Pinpoint the cell where the given text exists, returning its [X, Y] midpoint coordinate. 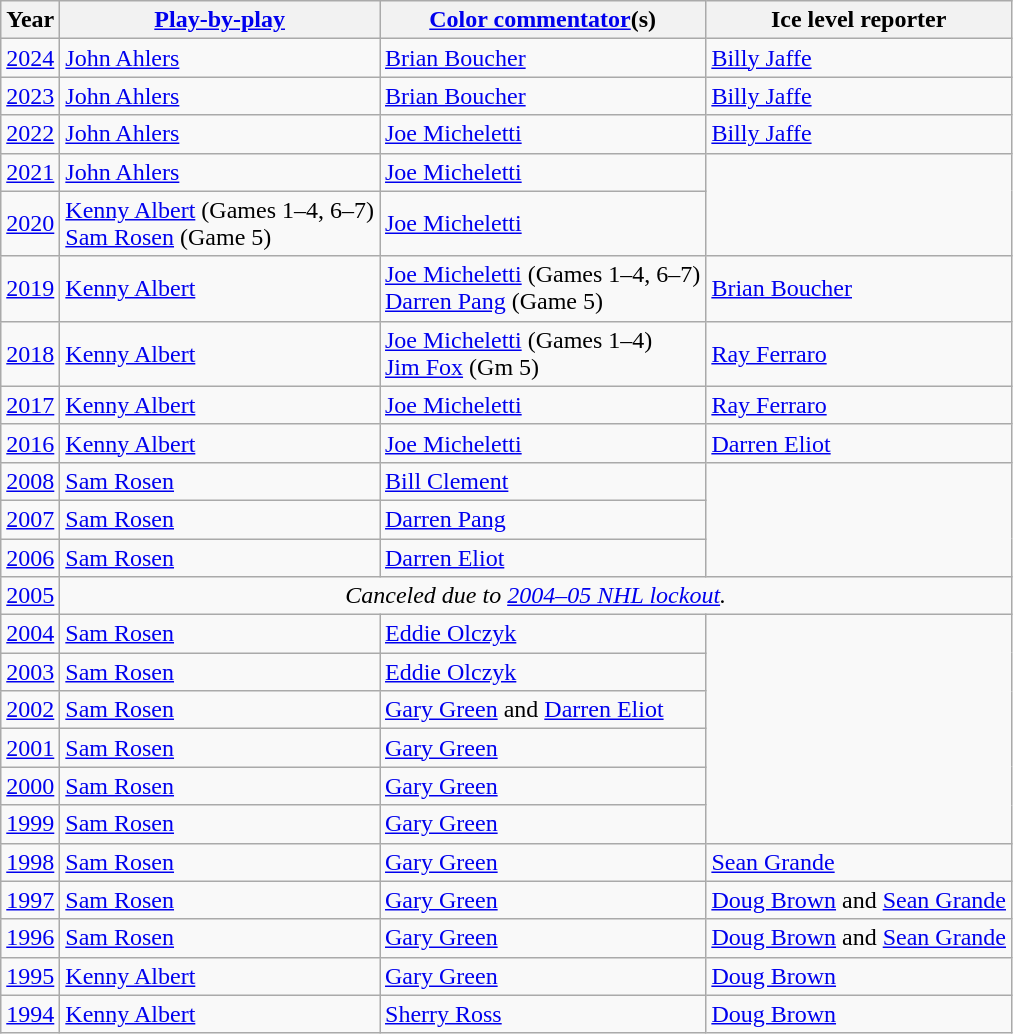
2020 [30, 224]
Play-by-play [220, 20]
Sean Grande [859, 862]
2022 [30, 134]
2000 [30, 786]
Bill Clement [543, 481]
2008 [30, 481]
2016 [30, 443]
Year [30, 20]
2021 [30, 172]
2019 [30, 288]
1999 [30, 824]
Joe Micheletti (Games 1–4)Jim Fox (Gm 5) [543, 354]
2005 [30, 596]
Ice level reporter [859, 20]
Sherry Ross [543, 1014]
Color commentator(s) [543, 20]
2024 [30, 58]
2002 [30, 710]
2023 [30, 96]
Canceled due to 2004–05 NHL lockout. [536, 596]
1996 [30, 938]
2001 [30, 748]
2018 [30, 354]
2003 [30, 672]
2007 [30, 519]
Joe Micheletti (Games 1–4, 6–7)Darren Pang (Game 5) [543, 288]
2017 [30, 405]
Darren Pang [543, 519]
1995 [30, 976]
1998 [30, 862]
1997 [30, 900]
Gary Green and Darren Eliot [543, 710]
1994 [30, 1014]
Kenny Albert (Games 1–4, 6–7)Sam Rosen (Game 5) [220, 224]
2004 [30, 634]
2006 [30, 557]
